Identify which cell holds the provided text, then report its (X, Y) central coordinate. 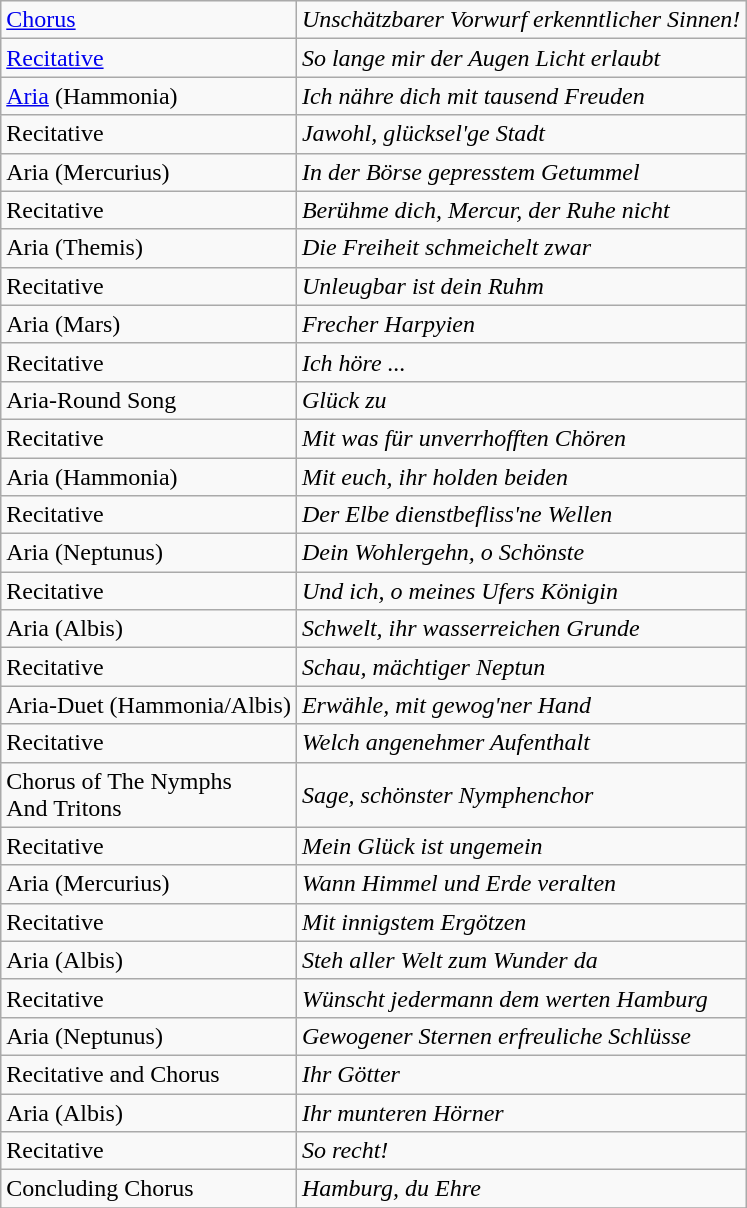
Aria (Mars) (149, 324)
Recitative and Chorus (149, 1074)
Schau, mächtiger Neptun (520, 667)
Aria-Duet (Hammonia/Albis) (149, 705)
Ich nähre dich mit tausend Freuden (520, 96)
Chorus (149, 20)
Mit euch, ihr holden beiden (520, 477)
Erwähle, mit gewog'ner Hand (520, 705)
Schwelt, ihr wasserreichen Grunde (520, 629)
Glück zu (520, 400)
Steh aller Welt zum Wunder da (520, 960)
Unleugbar ist dein Ruhm (520, 286)
Die Freiheit schmeichelt zwar (520, 248)
Berühme dich, Mercur, der Ruhe nicht (520, 210)
Mein Glück ist ungemein (520, 846)
So lange mir der Augen Licht erlaubt (520, 58)
Dein Wohlergehn, o Schönste (520, 553)
Frecher Harpyien (520, 324)
Aria-Round Song (149, 400)
Ich höre ... (520, 362)
Aria (Themis) (149, 248)
Unschätzbarer Vorwurf erkenntlicher Sinnen! (520, 20)
Ihr munteren Hörner (520, 1113)
Mit innigstem Ergötzen (520, 922)
Mit was für unverrhofften Chören (520, 438)
Welch angenehmer Aufenthalt (520, 743)
Und ich, o meines Ufers Königin (520, 591)
Wann Himmel und Erde veralten (520, 884)
So recht! (520, 1151)
Sage, schönster Nymphenchor (520, 794)
Chorus of The NymphsAnd Tritons (149, 794)
Jawohl, glücksel'ge Stadt (520, 134)
Der Elbe dienstbefliss'ne Wellen (520, 515)
Hamburg, du Ehre (520, 1189)
Wünscht jedermann dem werten Hamburg (520, 998)
Gewogener Sternen erfreuliche Schlüsse (520, 1036)
In der Börse gepresstem Getummel (520, 172)
Concluding Chorus (149, 1189)
Ihr Götter (520, 1074)
